Scan for the cell matching the given text and deliver its [X, Y] coordinate at center. 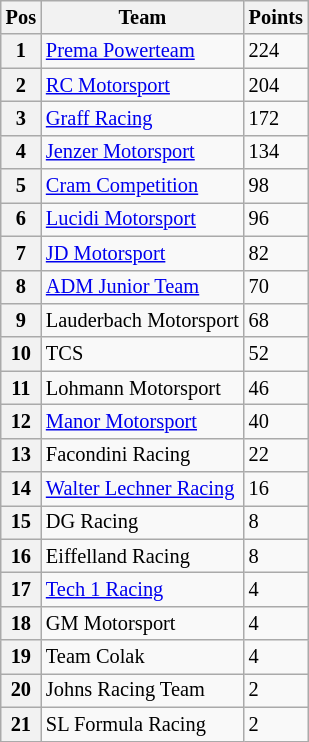
68 [276, 320]
6 [21, 219]
19 [21, 657]
70 [276, 287]
Lauderbach Motorsport [142, 320]
40 [276, 421]
96 [276, 219]
Team [142, 17]
GM Motorsport [142, 623]
7 [21, 253]
17 [21, 589]
Johns Racing Team [142, 690]
SL Formula Racing [142, 724]
Prema Powerteam [142, 51]
RC Motorsport [142, 85]
98 [276, 186]
10 [21, 354]
Walter Lechner Racing [142, 489]
Points [276, 17]
Lucidi Motorsport [142, 219]
Graff Racing [142, 118]
11 [21, 388]
Tech 1 Racing [142, 589]
ADM Junior Team [142, 287]
9 [21, 320]
18 [21, 623]
Facondini Racing [142, 455]
Cram Competition [142, 186]
5 [21, 186]
Pos [21, 17]
13 [21, 455]
172 [276, 118]
3 [21, 118]
14 [21, 489]
52 [276, 354]
Eiffelland Racing [142, 556]
46 [276, 388]
TCS [142, 354]
Lohmann Motorsport [142, 388]
224 [276, 51]
JD Motorsport [142, 253]
21 [21, 724]
15 [21, 522]
Manor Motorsport [142, 421]
12 [21, 421]
Jenzer Motorsport [142, 152]
Team Colak [142, 657]
82 [276, 253]
20 [21, 690]
1 [21, 51]
22 [276, 455]
DG Racing [142, 522]
134 [276, 152]
204 [276, 85]
